Find where the given text appears and provide that cell's center as (X, Y) coordinate. 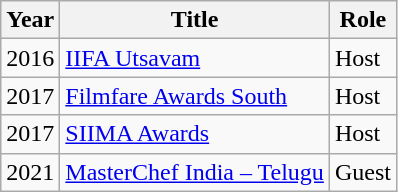
Filmfare Awards South (195, 96)
Year (30, 20)
MasterChef India – Telugu (195, 172)
2021 (30, 172)
SIIMA Awards (195, 134)
2016 (30, 58)
Role (362, 20)
Title (195, 20)
Guest (362, 172)
IIFA Utsavam (195, 58)
